Identify which cell holds the provided text, then report its (x, y) central coordinate. 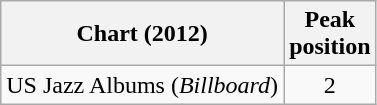
US Jazz Albums (Billboard) (142, 85)
2 (330, 85)
Chart (2012) (142, 34)
Peakposition (330, 34)
